Search for the cell housing the specified text and yield its (x, y) center coordinate. 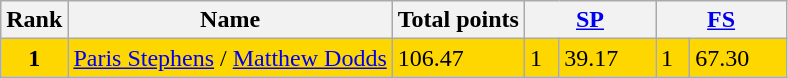
Name (230, 20)
Rank (34, 20)
106.47 (458, 58)
67.30 (738, 58)
Total points (458, 20)
Paris Stephens / Matthew Dodds (230, 58)
SP (590, 20)
FS (722, 20)
39.17 (608, 58)
